Determine the (x, y) coordinate at the center of the cell enclosing the given text.  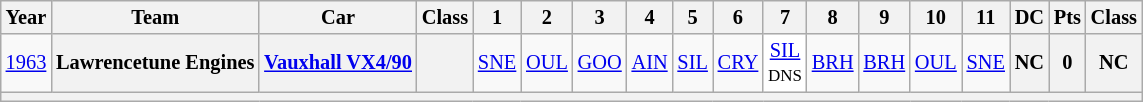
4 (650, 17)
CRY (738, 63)
1963 (26, 63)
9 (884, 17)
8 (833, 17)
0 (1068, 63)
Car (338, 17)
DC (1030, 17)
GOO (600, 63)
6 (738, 17)
2 (547, 17)
7 (785, 17)
11 (986, 17)
SILDNS (785, 63)
5 (692, 17)
Team (155, 17)
Lawrencetune Engines (155, 63)
1 (497, 17)
Year (26, 17)
SIL (692, 63)
Vauxhall VX4/90 (338, 63)
10 (936, 17)
Pts (1068, 17)
3 (600, 17)
AIN (650, 63)
